Output the [x, y] coordinate of the center of the cell containing the given text.  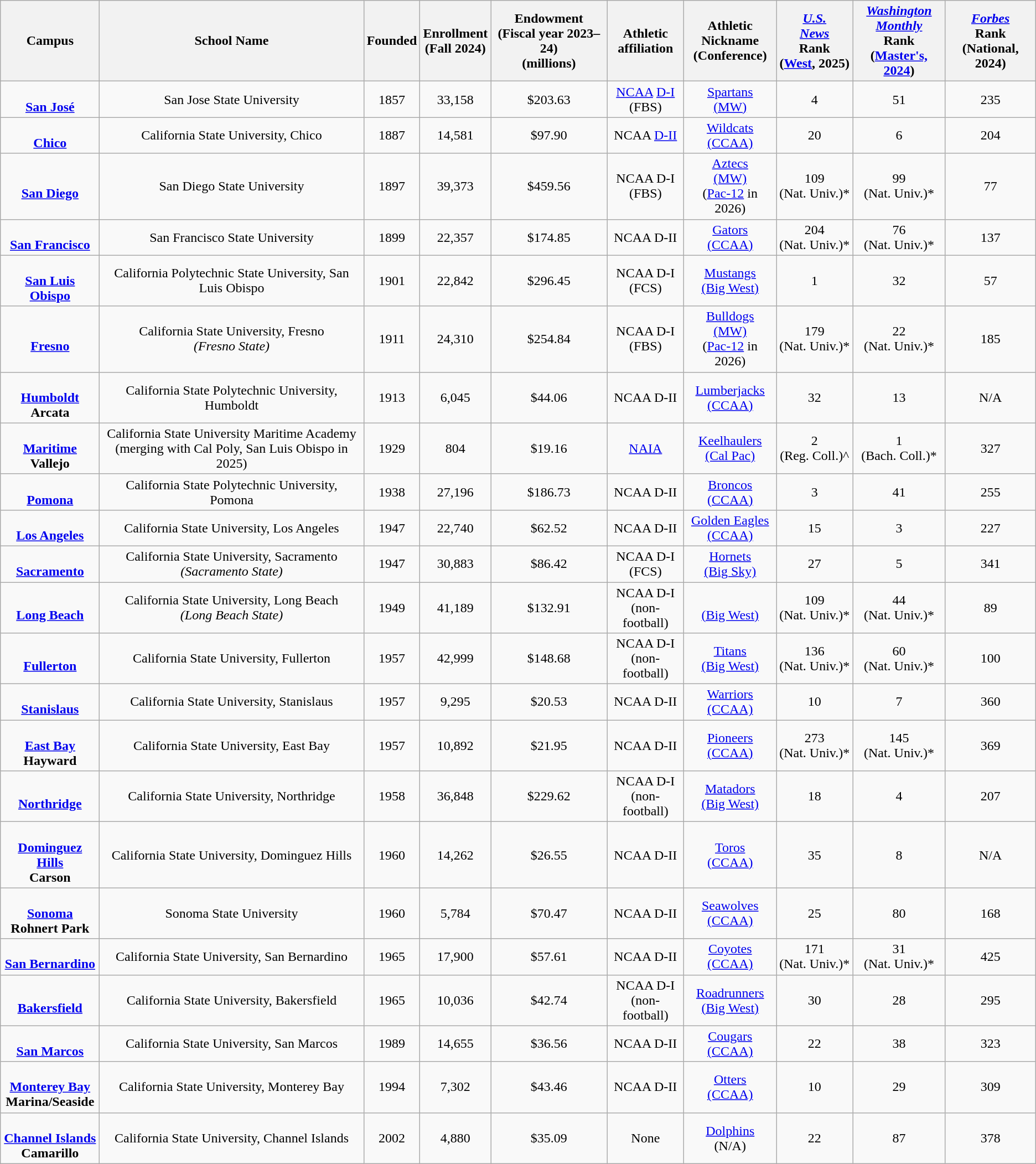
2002 [392, 1138]
24,310 [455, 339]
$203.63 [549, 100]
1899 [392, 237]
California State University, Los Angeles [231, 528]
76(Nat. Univ.)* [899, 237]
179(Nat. Univ.)* [815, 339]
273(Nat. Univ.)* [815, 746]
AthleticNickname(Conference) [731, 41]
Roadrunners(Big West) [731, 1000]
2 (Reg. Coll.)^ [815, 448]
87 [899, 1138]
14,262 [455, 855]
41 [899, 492]
42,999 [455, 659]
WashingtonMonthlyRank(Master's, 2024) [899, 41]
California State University, Chico [231, 135]
California State University, Northridge [231, 796]
1911 [392, 339]
1989 [392, 1044]
Otters(CCAA) [731, 1087]
171(Nat. Univ.)* [815, 956]
4,880 [455, 1138]
Mustangs(Big West) [731, 281]
Monterey BayMarina/Seaside [50, 1087]
Pioneers(CCAA) [731, 746]
1(Bach. Coll.)* [899, 448]
$21.95 [549, 746]
44(Nat. Univ.)* [899, 608]
323 [991, 1044]
Athleticaffiliation [645, 41]
San Diego [50, 186]
227 [991, 528]
Lumberjacks(CCAA) [731, 397]
31(Nat. Univ.)* [899, 956]
Chico [50, 135]
35 [815, 855]
$57.61 [549, 956]
San Jose State University [231, 100]
22,740 [455, 528]
1913 [392, 397]
168 [991, 913]
San Francisco [50, 237]
$44.06 [549, 397]
100 [991, 659]
U.S.NewsRank(West, 2025) [815, 41]
School Name [231, 41]
Dominguez HillsCarson [50, 855]
17,900 [455, 956]
30 [815, 1000]
207 [991, 796]
$70.47 [549, 913]
Fresno [50, 339]
89 [991, 608]
25 [815, 913]
27,196 [455, 492]
39,373 [455, 186]
1 [815, 281]
99(Nat. Univ.)* [899, 186]
1897 [392, 186]
$35.09 [549, 1138]
5,784 [455, 913]
ForbesRank(National, 2024) [991, 41]
6 [899, 135]
57 [991, 281]
28 [899, 1000]
33,158 [455, 100]
10,036 [455, 1000]
San Luis Obispo [50, 281]
East BayHayward [50, 746]
1887 [392, 135]
309 [991, 1087]
36,848 [455, 796]
Enrollment (Fall 2024) [455, 41]
Pomona [50, 492]
7,302 [455, 1087]
1857 [392, 100]
136(Nat. Univ.)* [815, 659]
18 [815, 796]
Bakersfield [50, 1000]
341 [991, 563]
378 [991, 1138]
804 [455, 448]
HumboldtArcata [50, 397]
$174.85 [549, 237]
327 [991, 448]
NAIA [645, 448]
Dolphins(N/A) [731, 1138]
SonomaRohnert Park [50, 913]
Golden Eagles(CCAA) [731, 528]
15 [815, 528]
$254.84 [549, 339]
22,357 [455, 237]
360 [991, 702]
204 [991, 135]
MaritimeVallejo [50, 448]
41,189 [455, 608]
$459.56 [549, 186]
Aztecs(MW)(Pac-12 in 2026) [731, 186]
$148.68 [549, 659]
Hornets(Big Sky) [731, 563]
Wildcats(CCAA) [731, 135]
California State University, Channel Islands [231, 1138]
California State University, San Marcos [231, 1044]
$296.45 [549, 281]
Endowment(Fiscal year 2023–24)(millions) [549, 41]
California State University, Stanislaus [231, 702]
California State University, Long Beach(Long Beach State) [231, 608]
Broncos(CCAA) [731, 492]
1901 [392, 281]
425 [991, 956]
California State University, Dominguez Hills [231, 855]
51 [899, 100]
185 [991, 339]
San Francisco State University [231, 237]
255 [991, 492]
None [645, 1138]
$36.56 [549, 1044]
Titans(Big West) [731, 659]
Fullerton [50, 659]
13 [899, 397]
Coyotes(CCAA) [731, 956]
29 [899, 1087]
Seawolves(CCAA) [731, 913]
$43.46 [549, 1087]
(Big West) [731, 608]
Channel IslandsCamarillo [50, 1138]
California State University, Bakersfield [231, 1000]
27 [815, 563]
Warriors(CCAA) [731, 702]
8 [899, 855]
9,295 [455, 702]
Los Angeles [50, 528]
1949 [392, 608]
38 [899, 1044]
California State University, Fresno(Fresno State) [231, 339]
San José [50, 100]
Gators(CCAA) [731, 237]
14,581 [455, 135]
235 [991, 100]
22(Nat. Univ.)* [899, 339]
$26.55 [549, 855]
Sacramento [50, 563]
1938 [392, 492]
145(Nat. Univ.)* [899, 746]
Spartans(MW) [731, 100]
Northridge [50, 796]
California State Polytechnic University, Pomona [231, 492]
5 [899, 563]
Sonoma State University [231, 913]
$132.91 [549, 608]
Long Beach [50, 608]
30,883 [455, 563]
Founded [392, 41]
137 [991, 237]
California State University, Sacramento(Sacramento State) [231, 563]
1958 [392, 796]
$42.74 [549, 1000]
1929 [392, 448]
369 [991, 746]
Toros(CCAA) [731, 855]
80 [899, 913]
Matadors(Big West) [731, 796]
295 [991, 1000]
204(Nat. Univ.)* [815, 237]
San Marcos [50, 1044]
California State University, San Bernardino [231, 956]
1994 [392, 1087]
California State University, Monterey Bay [231, 1087]
San Diego State University [231, 186]
60(Nat. Univ.)* [899, 659]
Cougars(CCAA) [731, 1044]
$62.52 [549, 528]
Campus [50, 41]
10,892 [455, 746]
California State University, East Bay [231, 746]
$19.16 [549, 448]
Bulldogs(MW)(Pac-12 in 2026) [731, 339]
7 [899, 702]
14,655 [455, 1044]
California Polytechnic State University, San Luis Obispo [231, 281]
Keelhaulers(Cal Pac) [731, 448]
22,842 [455, 281]
20 [815, 135]
California State University Maritime Academy(merging with Cal Poly, San Luis Obispo in 2025) [231, 448]
Stanislaus [50, 702]
$20.53 [549, 702]
6,045 [455, 397]
$186.73 [549, 492]
$229.62 [549, 796]
$86.42 [549, 563]
$97.90 [549, 135]
California State Polytechnic University, Humboldt [231, 397]
California State University, Fullerton [231, 659]
77 [991, 186]
San Bernardino [50, 956]
